Identify which cell holds the provided text, then report its (x, y) central coordinate. 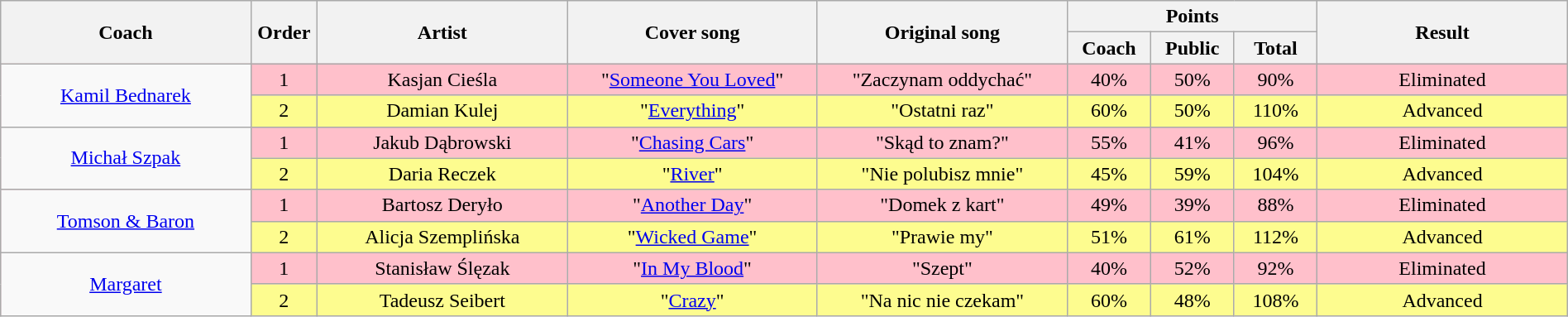
88% (1275, 205)
Stanisław Ślęzak (442, 268)
Points (1193, 17)
104% (1275, 174)
Kasjan Cieśla (442, 79)
90% (1275, 79)
"Skąd to znam?" (942, 142)
"Nie polubisz mnie" (942, 174)
Alicja Szemplińska (442, 237)
Margaret (126, 284)
"River" (692, 174)
"Everything" (692, 111)
Bartosz Deryło (442, 205)
"Szept" (942, 268)
Jakub Dąbrowski (442, 142)
"Zaczynam oddychać" (942, 79)
Public (1193, 48)
Tomson & Baron (126, 221)
96% (1275, 142)
Daria Reczek (442, 174)
112% (1275, 237)
"Another Day" (692, 205)
Kamil Bednarek (126, 95)
49% (1110, 205)
52% (1193, 268)
110% (1275, 111)
"Wicked Game" (692, 237)
Tadeusz Seibert (442, 300)
Artist (442, 32)
"Crazy" (692, 300)
92% (1275, 268)
Total (1275, 48)
59% (1193, 174)
108% (1275, 300)
55% (1110, 142)
Damian Kulej (442, 111)
Order (284, 32)
Michał Szpak (126, 158)
39% (1193, 205)
Result (1442, 32)
"Domek z kart" (942, 205)
"Prawie my" (942, 237)
51% (1110, 237)
41% (1193, 142)
Original song (942, 32)
61% (1193, 237)
48% (1193, 300)
"In My Blood" (692, 268)
"Someone You Loved" (692, 79)
"Chasing Cars" (692, 142)
Cover song (692, 32)
"Na nic nie czekam" (942, 300)
"Ostatni raz" (942, 111)
45% (1110, 174)
